Return (X, Y) of the center of cell containing provided text 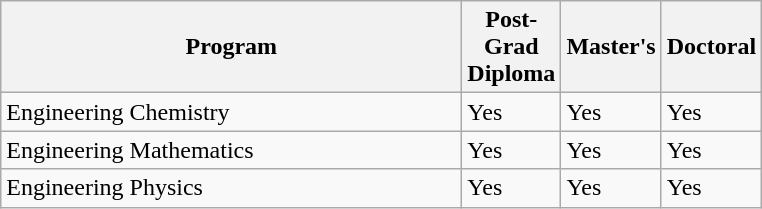
Program (232, 47)
Engineering Physics (232, 188)
Engineering Chemistry (232, 112)
Engineering Mathematics (232, 150)
Master's (611, 47)
Post-Grad Diploma (512, 47)
Doctoral (711, 47)
